For the text-containing cell, return its midpoint in [x, y] coordinate format. 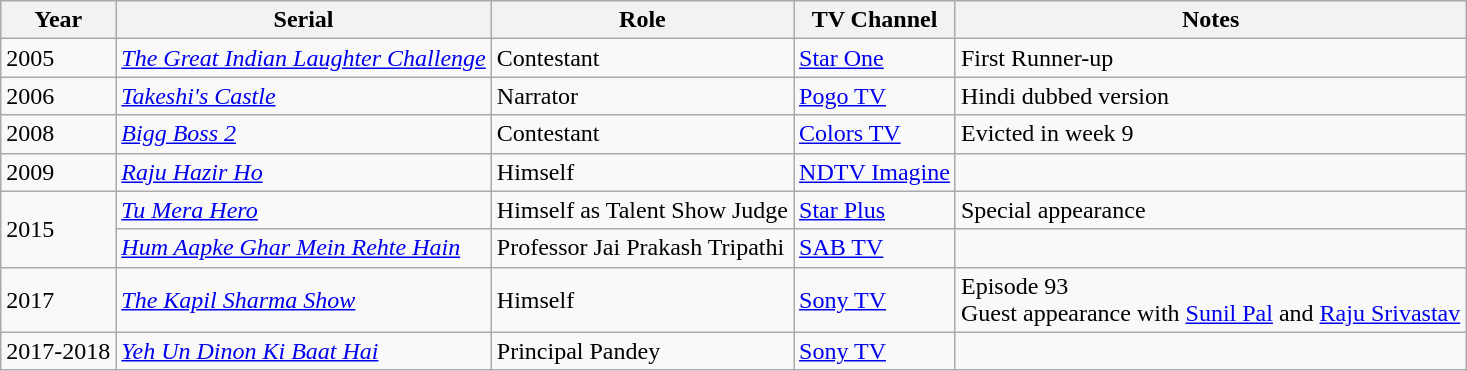
Raju Hazir Ho [304, 172]
2017-2018 [58, 351]
Hindi dubbed version [1210, 96]
Principal Pandey [642, 351]
Evicted in week 9 [1210, 134]
SAB TV [875, 248]
Takeshi's Castle [304, 96]
2005 [58, 58]
Himself as Talent Show Judge [642, 210]
The Kapil Sharma Show [304, 300]
The Great Indian Laughter Challenge [304, 58]
NDTV Imagine [875, 172]
Episode 93 Guest appearance with Sunil Pal and Raju Srivastav [1210, 300]
Tu Mera Hero [304, 210]
Narrator [642, 96]
2017 [58, 300]
Notes [1210, 20]
Star One [875, 58]
Star Plus [875, 210]
2015 [58, 229]
Special appearance [1210, 210]
2006 [58, 96]
Yeh Un Dinon Ki Baat Hai [304, 351]
2008 [58, 134]
Bigg Boss 2 [304, 134]
First Runner-up [1210, 58]
Professor Jai Prakash Tripathi [642, 248]
Colors TV [875, 134]
2009 [58, 172]
Pogo TV [875, 96]
Hum Aapke Ghar Mein Rehte Hain [304, 248]
Serial [304, 20]
Year [58, 20]
TV Channel [875, 20]
Role [642, 20]
